Pinpoint the cell where the given text exists, returning its (X, Y) midpoint coordinate. 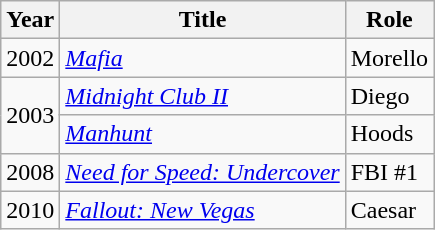
Caesar (389, 210)
Midnight Club II (202, 96)
2003 (30, 115)
Morello (389, 58)
Year (30, 20)
Diego (389, 96)
Role (389, 20)
Need for Speed: Undercover (202, 172)
Hoods (389, 134)
2010 (30, 210)
Manhunt (202, 134)
2002 (30, 58)
2008 (30, 172)
Mafia (202, 58)
FBI #1 (389, 172)
Fallout: New Vegas (202, 210)
Title (202, 20)
